Provide the [x, y] coordinate of the cell's center where the given text is located.  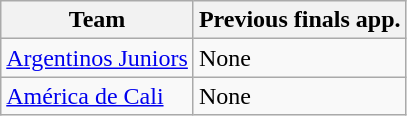
Argentinos Juniors [98, 58]
Previous finals app. [300, 20]
Team [98, 20]
América de Cali [98, 96]
